Output the [x, y] coordinate of the center of the cell containing the given text.  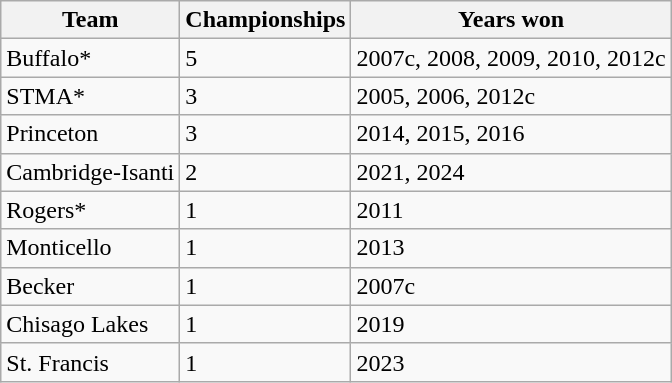
Buffalo* [90, 58]
Cambridge-Isanti [90, 172]
STMA* [90, 96]
Becker [90, 286]
2007c [511, 286]
Chisago Lakes [90, 324]
2019 [511, 324]
2021, 2024 [511, 172]
2023 [511, 362]
2013 [511, 248]
Championships [266, 20]
2011 [511, 210]
St. Francis [90, 362]
Monticello [90, 248]
2005, 2006, 2012c [511, 96]
2007c, 2008, 2009, 2010, 2012c [511, 58]
Princeton [90, 134]
Years won [511, 20]
Team [90, 20]
5 [266, 58]
Rogers* [90, 210]
2014, 2015, 2016 [511, 134]
2 [266, 172]
